Detect which cell encompasses the target text, then output its (x, y) center coordinate. 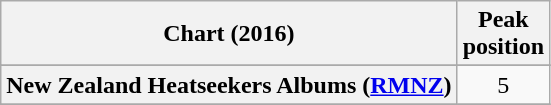
New Zealand Heatseekers Albums (RMNZ) (229, 85)
Peak position (503, 34)
Chart (2016) (229, 34)
5 (503, 85)
